From the cell containing the given text, extract its center point as (X, Y) coordinate. 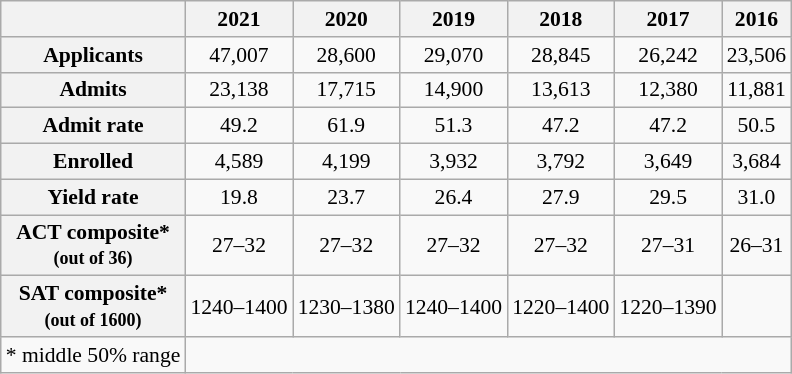
2018 (560, 19)
23,506 (756, 54)
2017 (668, 19)
13,613 (560, 90)
14,900 (454, 90)
2019 (454, 19)
2016 (756, 19)
29,070 (454, 54)
51.3 (454, 126)
3,932 (454, 161)
Enrolled (94, 161)
19.8 (238, 197)
11,881 (756, 90)
23,138 (238, 90)
61.9 (346, 126)
2021 (238, 19)
SAT composite*(out of 1600) (94, 306)
3,684 (756, 161)
26,242 (668, 54)
2020 (346, 19)
12,380 (668, 90)
49.2 (238, 126)
26–31 (756, 244)
4,199 (346, 161)
31.0 (756, 197)
28,845 (560, 54)
29.5 (668, 197)
27–31 (668, 244)
Yield rate (94, 197)
26.4 (454, 197)
3,792 (560, 161)
Admits (94, 90)
1220–1400 (560, 306)
28,600 (346, 54)
Admit rate (94, 126)
23.7 (346, 197)
27.9 (560, 197)
4,589 (238, 161)
Applicants (94, 54)
ACT composite*(out of 36) (94, 244)
47,007 (238, 54)
1220–1390 (668, 306)
1230–1380 (346, 306)
17,715 (346, 90)
3,649 (668, 161)
* middle 50% range (94, 355)
50.5 (756, 126)
